Pinpoint the cell where the given text exists, returning its (X, Y) midpoint coordinate. 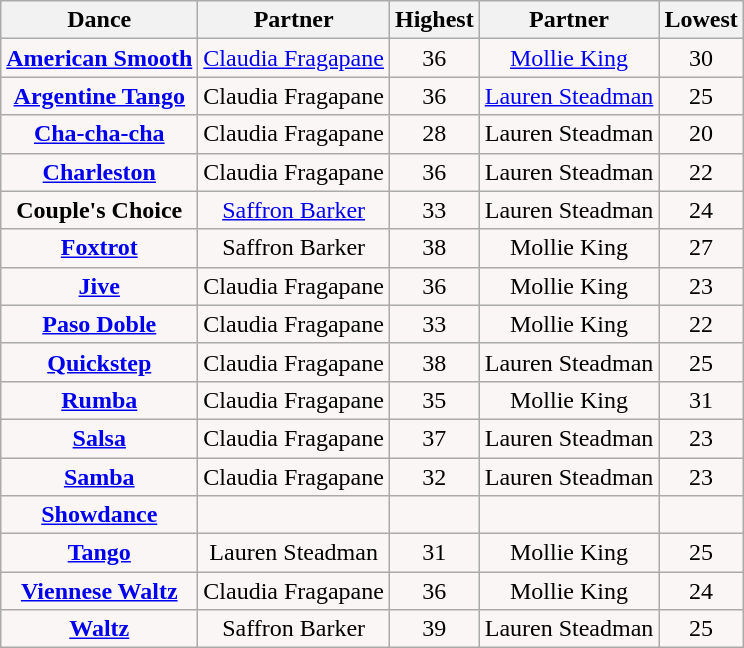
Highest (434, 20)
32 (434, 477)
Dance (100, 20)
39 (434, 629)
Quickstep (100, 362)
Argentine Tango (100, 96)
20 (701, 134)
American Smooth (100, 58)
30 (701, 58)
Foxtrot (100, 248)
Jive (100, 286)
27 (701, 248)
Couple's Choice (100, 210)
28 (434, 134)
Samba (100, 477)
Tango (100, 553)
Charleston (100, 172)
Cha-cha-cha (100, 134)
Waltz (100, 629)
Rumba (100, 400)
Viennese Waltz (100, 591)
37 (434, 438)
35 (434, 400)
Lowest (701, 20)
Showdance (100, 515)
Salsa (100, 438)
Paso Doble (100, 324)
